Determine the (x, y) coordinate at the center of the cell enclosing the given text.  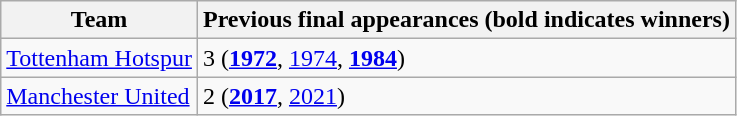
2 (2017, 2021) (466, 96)
Team (100, 20)
3 (1972, 1974, 1984) (466, 58)
Manchester United (100, 96)
Tottenham Hotspur (100, 58)
Previous final appearances (bold indicates winners) (466, 20)
